Pinpoint the cell where the given text exists, returning its (X, Y) midpoint coordinate. 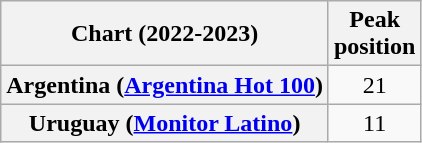
11 (374, 123)
21 (374, 85)
Peakposition (374, 34)
Chart (2022-2023) (165, 34)
Argentina (Argentina Hot 100) (165, 85)
Uruguay (Monitor Latino) (165, 123)
